For the text-containing cell, return its midpoint in [X, Y] coordinate format. 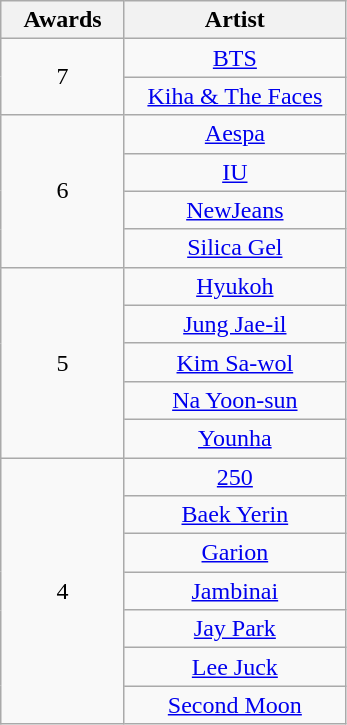
Na Yoon-sun [234, 400]
IU [234, 172]
Kim Sa-wol [234, 362]
Aespa [234, 134]
Jung Jae-il [234, 324]
BTS [234, 58]
Artist [234, 20]
Silica Gel [234, 248]
4 [63, 591]
7 [63, 77]
6 [63, 191]
NewJeans [234, 210]
Jay Park [234, 629]
Garion [234, 553]
Awards [63, 20]
Lee Juck [234, 667]
Younha [234, 438]
5 [63, 362]
Hyukoh [234, 286]
Baek Yerin [234, 515]
Kiha & The Faces [234, 96]
Second Moon [234, 705]
Jambinai [234, 591]
250 [234, 477]
